Return the [x, y] coordinate for the center point of the cell that contains the specified text.  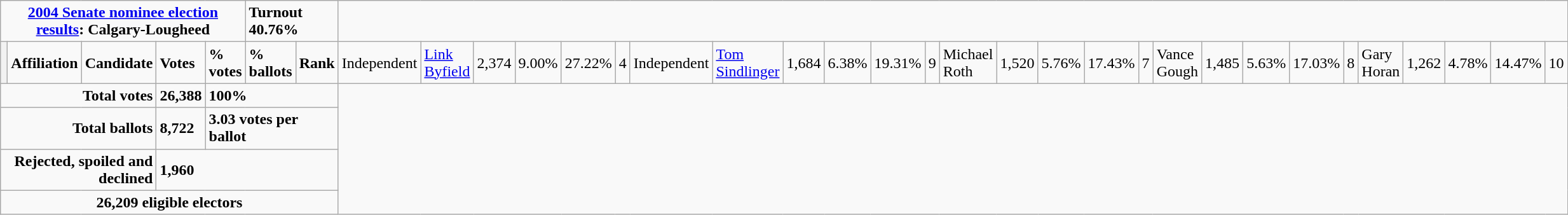
26,388 [181, 95]
Votes [181, 62]
9.00% [538, 62]
Rank [317, 62]
Affiliation [44, 62]
26,209 eligible electors [169, 202]
8 [1351, 62]
Turnout 40.76% [292, 22]
1,960 [247, 169]
% ballots [271, 62]
4 [623, 62]
9 [932, 62]
Total votes [79, 95]
% votes [225, 62]
2004 Senate nominee election results: Calgary-Lougheed [123, 22]
1,684 [803, 62]
10 [1556, 62]
17.43% [1111, 62]
Total ballots [79, 128]
17.03% [1317, 62]
1,485 [1223, 62]
1,520 [1017, 62]
Michael Roth [968, 62]
Vance Gough [1177, 62]
4.78% [1468, 62]
Candidate [119, 62]
Rejected, spoiled and declined [79, 169]
6.38% [848, 62]
2,374 [494, 62]
19.31% [897, 62]
5.63% [1266, 62]
14.47% [1518, 62]
3.03 votes per ballot [272, 128]
Link Byfield [447, 62]
100% [272, 95]
27.22% [589, 62]
8,722 [181, 128]
7 [1145, 62]
5.76% [1061, 62]
1,262 [1424, 62]
Gary Horan [1381, 62]
Tom Sindlinger [747, 62]
